Extract the (x, y) coordinate from the center of the cell holding the provided text.  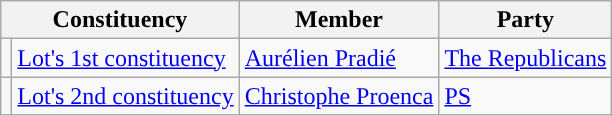
PS (526, 96)
Lot's 2nd constituency (126, 96)
Aurélien Pradié (339, 58)
Christophe Proenca (339, 96)
The Republicans (526, 58)
Constituency (120, 20)
Party (526, 20)
Member (339, 20)
Lot's 1st constituency (126, 58)
